Extract the [x, y] coordinate from the center of the cell holding the provided text.  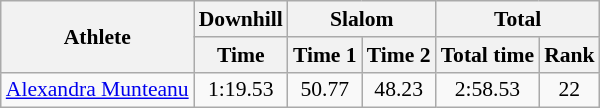
Time [241, 55]
Time 1 [325, 55]
2:58.53 [488, 90]
Slalom [362, 19]
Total [518, 19]
Athlete [98, 36]
Rank [570, 55]
Total time [488, 55]
48.23 [399, 90]
Alexandra Munteanu [98, 90]
22 [570, 90]
50.77 [325, 90]
Time 2 [399, 55]
1:19.53 [241, 90]
Downhill [241, 19]
